Output the [x, y] coordinate of the center of the cell containing the given text.  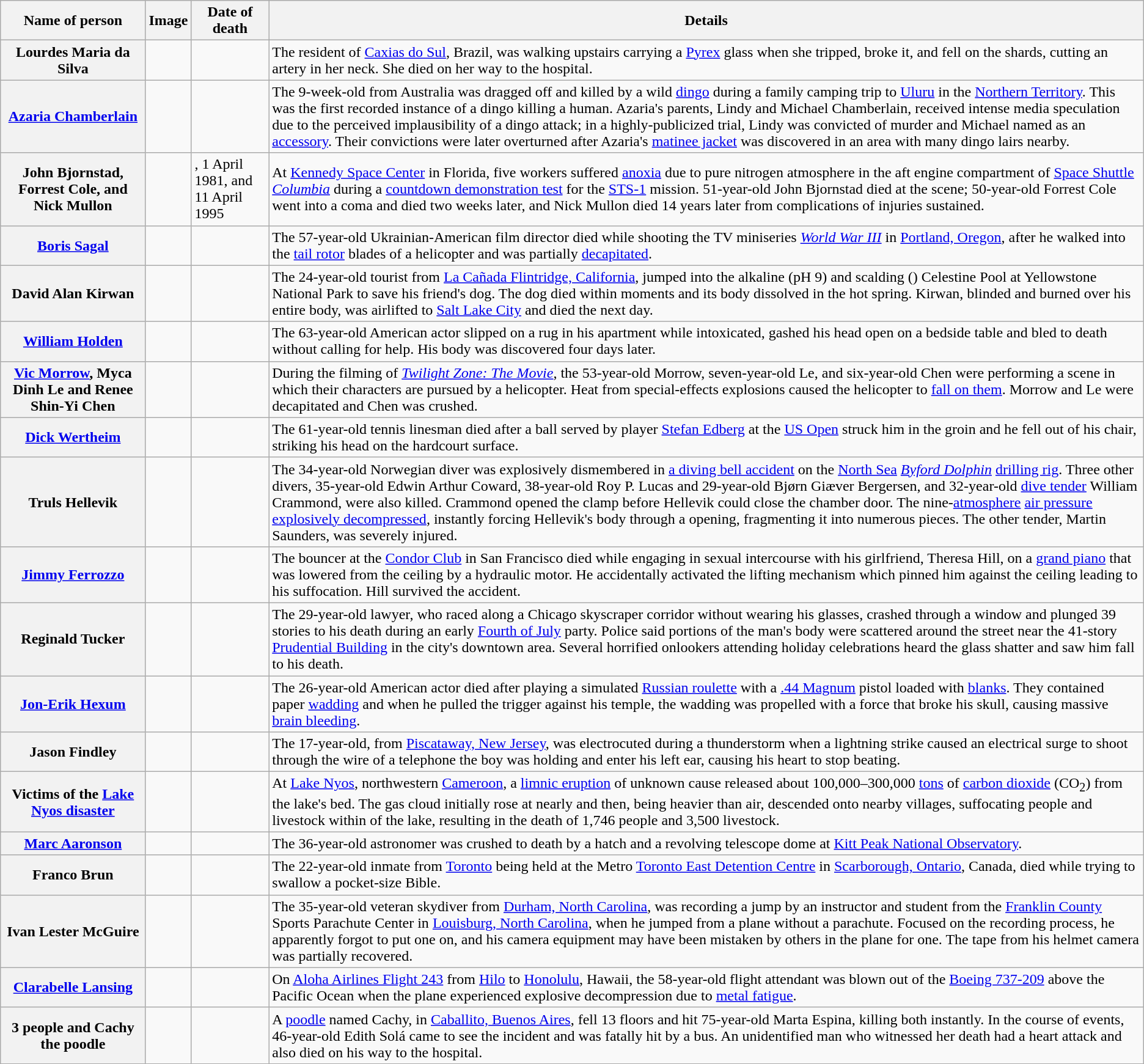
Date of death [230, 21]
Marc Aaronson [73, 843]
William Holden [73, 341]
Dick Wertheim [73, 438]
Clarabelle Lansing [73, 988]
The 36-year-old astronomer was crushed to death by a hatch and a revolving telescope dome at Kitt Peak National Observatory. [706, 843]
Jason Findley [73, 752]
Ivan Lester McGuire [73, 931]
Jon-Erik Hexum [73, 704]
, 1 April 1981, and 11 April 1995 [230, 189]
3 people and Cachy the poodle [73, 1035]
Boris Sagal [73, 246]
Details [706, 21]
John Bjornstad, Forrest Cole, and Nick Mullon [73, 189]
Truls Hellevik [73, 502]
Franco Brun [73, 875]
Jimmy Ferrozzo [73, 574]
Name of person [73, 21]
Lourdes Maria da Silva [73, 60]
Reginald Tucker [73, 639]
Image [169, 21]
David Alan Kirwan [73, 293]
Azaria Chamberlain [73, 116]
Vic Morrow, Myca Dinh Le and Renee Shin-Yi Chen [73, 389]
Victims of the Lake Nyos disaster [73, 802]
